Capture the cell that displays the provided text and extract its (X, Y) central coordinate. 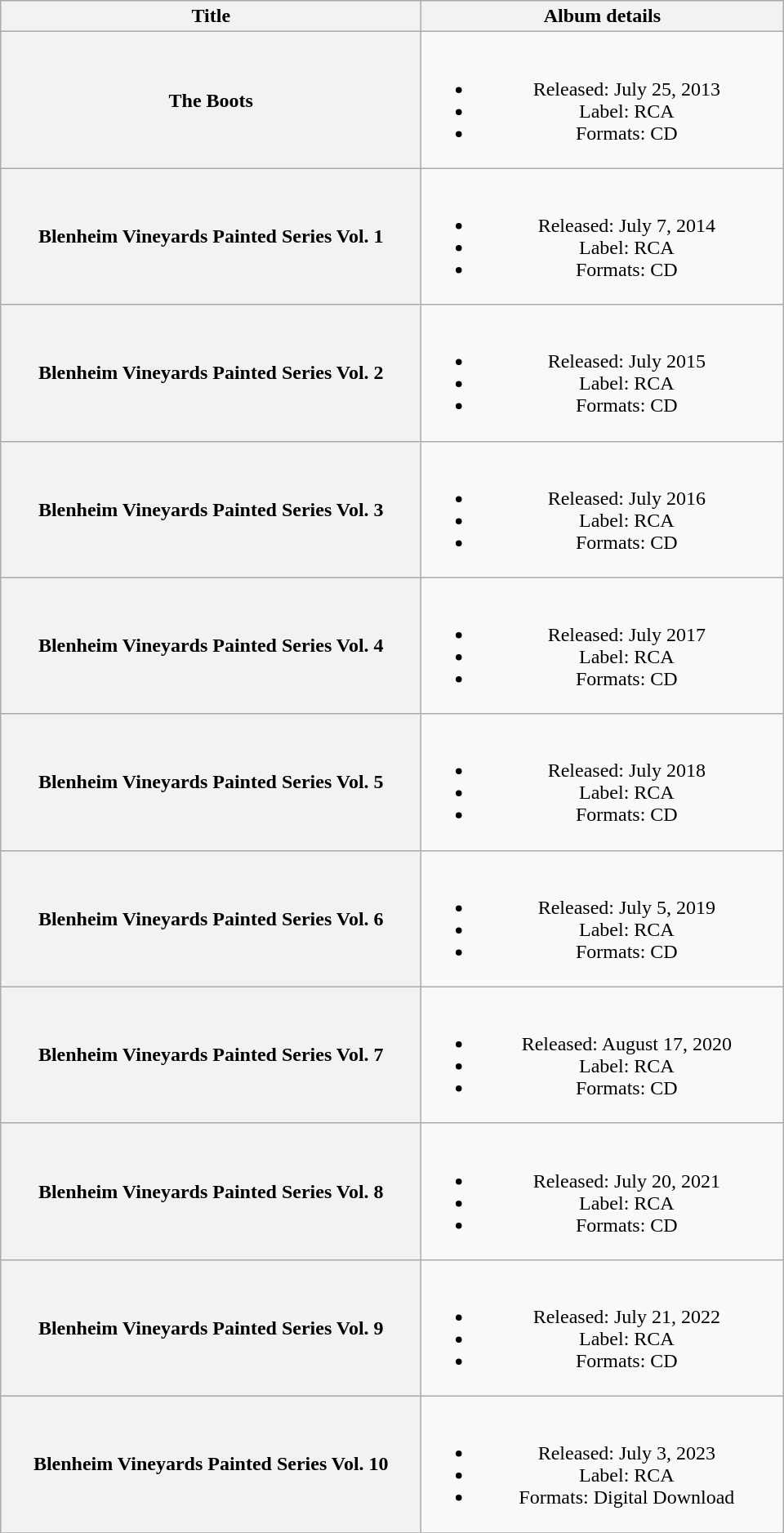
Blenheim Vineyards Painted Series Vol. 9 (211, 1328)
Blenheim Vineyards Painted Series Vol. 6 (211, 918)
Released: July 2017Label: RCAFormats: CD (603, 645)
Blenheim Vineyards Painted Series Vol. 8 (211, 1191)
Released: July 3, 2023Label: RCAFormats: Digital Download (603, 1464)
Title (211, 16)
Released: August 17, 2020Label: RCAFormats: CD (603, 1055)
Released: July 7, 2014Label: RCAFormats: CD (603, 237)
Released: July 20, 2021Label: RCAFormats: CD (603, 1191)
Released: July 21, 2022Label: RCAFormats: CD (603, 1328)
Blenheim Vineyards Painted Series Vol. 3 (211, 510)
The Boots (211, 100)
Album details (603, 16)
Blenheim Vineyards Painted Series Vol. 5 (211, 782)
Blenheim Vineyards Painted Series Vol. 2 (211, 372)
Released: July 2016Label: RCAFormats: CD (603, 510)
Released: July 2015Label: RCAFormats: CD (603, 372)
Blenheim Vineyards Painted Series Vol. 10 (211, 1464)
Released: July 2018Label: RCAFormats: CD (603, 782)
Blenheim Vineyards Painted Series Vol. 7 (211, 1055)
Blenheim Vineyards Painted Series Vol. 4 (211, 645)
Released: July 25, 2013Label: RCAFormats: CD (603, 100)
Blenheim Vineyards Painted Series Vol. 1 (211, 237)
Released: July 5, 2019Label: RCAFormats: CD (603, 918)
